Capture the cell that displays the provided text and extract its [x, y] central coordinate. 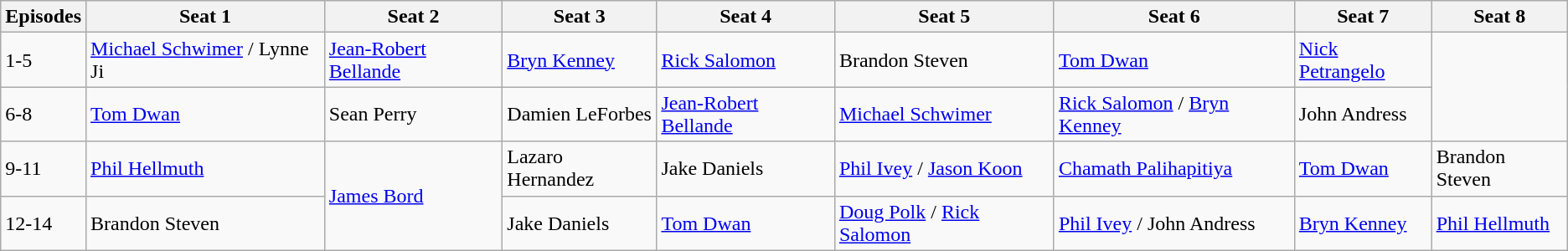
Episodes [44, 17]
Nick Petrangelo [1363, 60]
Seat 3 [580, 17]
James Bord [413, 196]
Michael Schwimer / Lynne Ji [206, 60]
1-5 [44, 60]
Seat 5 [944, 17]
Michael Schwimer [944, 114]
Seat 8 [1499, 17]
9-11 [44, 169]
Chamath Palihapitiya [1174, 169]
Doug Polk / Rick Salomon [944, 223]
Seat 1 [206, 17]
John Andress [1363, 114]
Seat 2 [413, 17]
6-8 [44, 114]
Damien LeForbes [580, 114]
Seat 7 [1363, 17]
Lazaro Hernandez [580, 169]
Rick Salomon [745, 60]
12-14 [44, 223]
Seat 6 [1174, 17]
Phil Ivey / Jason Koon [944, 169]
Seat 4 [745, 17]
Rick Salomon / Bryn Kenney [1174, 114]
Phil Ivey / John Andress [1174, 223]
Sean Perry [413, 114]
